From the cell containing the given text, extract its center point as (x, y) coordinate. 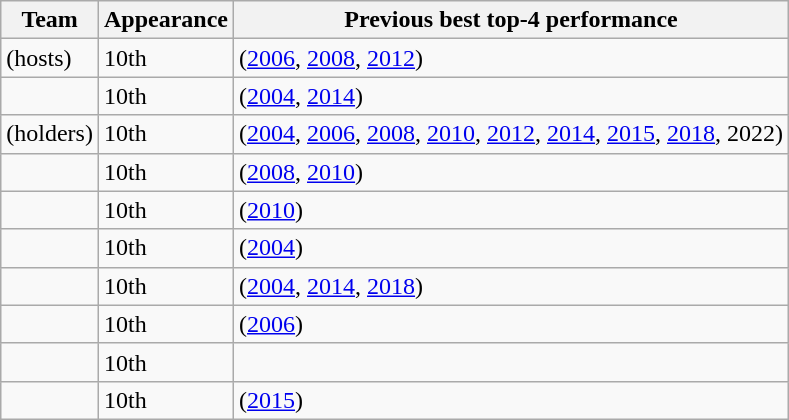
(hosts) (50, 58)
Team (50, 20)
Appearance (166, 20)
(2008, 2010) (512, 172)
Previous best top-4 performance (512, 20)
(2004, 2014) (512, 96)
(2004, 2014, 2018) (512, 286)
(holders) (50, 134)
(2015) (512, 400)
(2006, 2008, 2012) (512, 58)
(2004, 2006, 2008, 2010, 2012, 2014, 2015, 2018, 2022) (512, 134)
(2004) (512, 248)
(2006) (512, 324)
(2010) (512, 210)
